Extract the [X, Y] coordinate from the center of the cell holding the provided text.  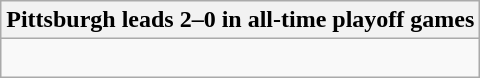
Pittsburgh leads 2–0 in all-time playoff games [240, 20]
